Capture the cell that displays the provided text and extract its [X, Y] central coordinate. 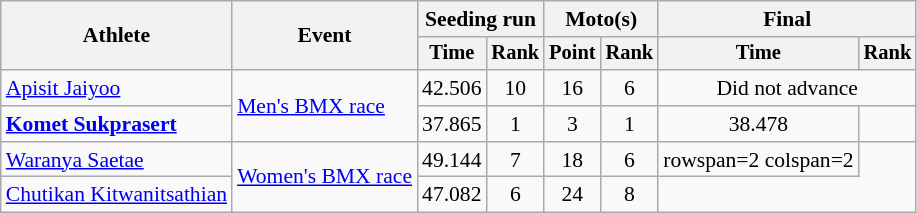
Women's BMX race [324, 178]
Point [572, 54]
Final [787, 19]
Moto(s) [601, 19]
Chutikan Kitwanitsathian [116, 195]
3 [572, 124]
18 [572, 160]
47.082 [452, 195]
rowspan=2 colspan=2 [758, 160]
37.865 [452, 124]
10 [516, 88]
16 [572, 88]
38.478 [758, 124]
Did not advance [787, 88]
Komet Sukprasert [116, 124]
8 [630, 195]
49.144 [452, 160]
24 [572, 195]
Event [324, 36]
Athlete [116, 36]
Seeding run [480, 19]
Apisit Jaiyoo [116, 88]
Waranya Saetae [116, 160]
Men's BMX race [324, 106]
42.506 [452, 88]
7 [516, 160]
